Output the [X, Y] coordinate of the center of the cell containing the given text.  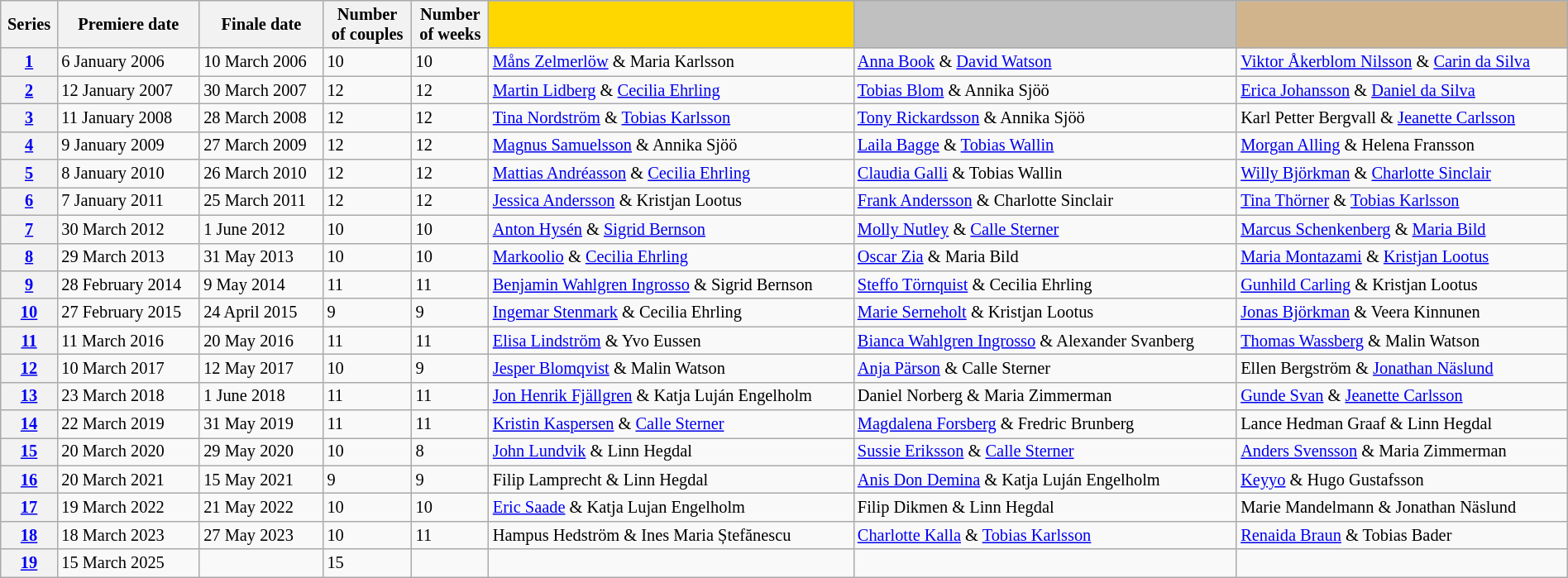
15 March 2025 [128, 563]
Renaida Braun & Tobias Bader [1402, 535]
3 [30, 117]
5 [30, 174]
23 March 2018 [128, 396]
Elisa Lindström & Yvo Eussen [672, 341]
Marcus Schenkenberg & Maria Bild [1402, 229]
Thomas Wassberg & Malin Watson [1402, 341]
Molly Nutley & Calle Sterner [1045, 229]
1 June 2018 [261, 396]
Benjamin Wahlgren Ingrosso & Sigrid Bernson [672, 284]
1 June 2012 [261, 229]
Erica Johansson & Daniel da Silva [1402, 90]
Tony Rickardsson & Annika Sjöö [1045, 117]
Måns Zelmerlöw & Maria Karlsson [672, 62]
7 January 2011 [128, 201]
20 March 2020 [128, 451]
19 March 2022 [128, 507]
Mattias Andréasson & Cecilia Ehrling [672, 174]
26 March 2010 [261, 174]
Jonas Björkman & Veera Kinnunen [1402, 313]
31 May 2019 [261, 424]
11 March 2016 [128, 341]
12 January 2007 [128, 90]
Anton Hysén & Sigrid Bernson [672, 229]
Hampus Hedström & Ines Maria Ștefănescu [672, 535]
Frank Andersson & Charlotte Sinclair [1045, 201]
Morgan Alling & Helena Fransson [1402, 146]
29 March 2013 [128, 257]
Premiere date [128, 24]
Tobias Blom & Annika Sjöö [1045, 90]
30 March 2012 [128, 229]
15 May 2021 [261, 480]
Oscar Zia & Maria Bild [1045, 257]
John Lundvik & Linn Hegdal [672, 451]
Marie Serneholt & Kristjan Lootus [1045, 313]
Jesper Blomqvist & Malin Watson [672, 368]
Markoolio & Cecilia Ehrling [672, 257]
Bianca Wahlgren Ingrosso & Alexander Svanberg [1045, 341]
30 March 2007 [261, 90]
10 March 2006 [261, 62]
13 [30, 396]
Keyyo & Hugo Gustafsson [1402, 480]
Charlotte Kalla & Tobias Karlsson [1045, 535]
Anja Pärson & Calle Sterner [1045, 368]
8 January 2010 [128, 174]
9 May 2014 [261, 284]
Maria Montazami & Kristjan Lootus [1402, 257]
Finale date [261, 24]
6 January 2006 [128, 62]
21 May 2022 [261, 507]
Karl Petter Bergvall & Jeanette Carlsson [1402, 117]
Filip Dikmen & Linn Hegdal [1045, 507]
11 January 2008 [128, 117]
1 [30, 62]
17 [30, 507]
Eric Saade & Katja Lujan Engelholm [672, 507]
Numberof couples [367, 24]
Anis Don Demina & Katja Luján Engelholm [1045, 480]
Daniel Norberg & Maria Zimmerman [1045, 396]
Claudia Galli & Tobias Wallin [1045, 174]
Anna Book & David Watson [1045, 62]
19 [30, 563]
Martin Lidberg & Cecilia Ehrling [672, 90]
Kristin Kaspersen & Calle Sterner [672, 424]
20 May 2016 [261, 341]
7 [30, 229]
25 March 2011 [261, 201]
Viktor Åkerblom Nilsson & Carin da Silva [1402, 62]
Ingemar Stenmark & Cecilia Ehrling [672, 313]
22 March 2019 [128, 424]
Laila Bagge & Tobias Wallin [1045, 146]
Ellen Bergström & Jonathan Näslund [1402, 368]
Magdalena Forsberg & Fredric Brunberg [1045, 424]
Steffo Törnquist & Cecilia Ehrling [1045, 284]
27 February 2015 [128, 313]
18 [30, 535]
Jessica Andersson & Kristjan Lootus [672, 201]
Filip Lamprecht & Linn Hegdal [672, 480]
24 April 2015 [261, 313]
31 May 2013 [261, 257]
Willy Björkman & Charlotte Sinclair [1402, 174]
Numberof weeks [450, 24]
28 February 2014 [128, 284]
27 May 2023 [261, 535]
2 [30, 90]
Gunde Svan & Jeanette Carlsson [1402, 396]
16 [30, 480]
20 March 2021 [128, 480]
28 March 2008 [261, 117]
Tina Thörner & Tobias Karlsson [1402, 201]
Gunhild Carling & Kristjan Lootus [1402, 284]
Marie Mandelmann & Jonathan Näslund [1402, 507]
6 [30, 201]
Anders Svensson & Maria Zimmerman [1402, 451]
27 March 2009 [261, 146]
Magnus Samuelsson & Annika Sjöö [672, 146]
Tina Nordström & Tobias Karlsson [672, 117]
Sussie Eriksson & Calle Sterner [1045, 451]
14 [30, 424]
18 March 2023 [128, 535]
Lance Hedman Graaf & Linn Hegdal [1402, 424]
9 January 2009 [128, 146]
12 May 2017 [261, 368]
29 May 2020 [261, 451]
Jon Henrik Fjällgren & Katja Luján Engelholm [672, 396]
10 March 2017 [128, 368]
4 [30, 146]
Series [30, 24]
